For the text-containing cell, return its midpoint in [x, y] coordinate format. 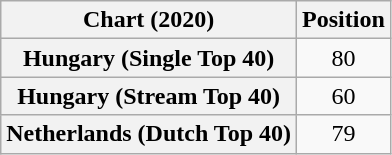
79 [344, 134]
Netherlands (Dutch Top 40) [149, 134]
60 [344, 96]
Hungary (Single Top 40) [149, 58]
Hungary (Stream Top 40) [149, 96]
Chart (2020) [149, 20]
80 [344, 58]
Position [344, 20]
